Return [x, y] of the center of cell containing provided text 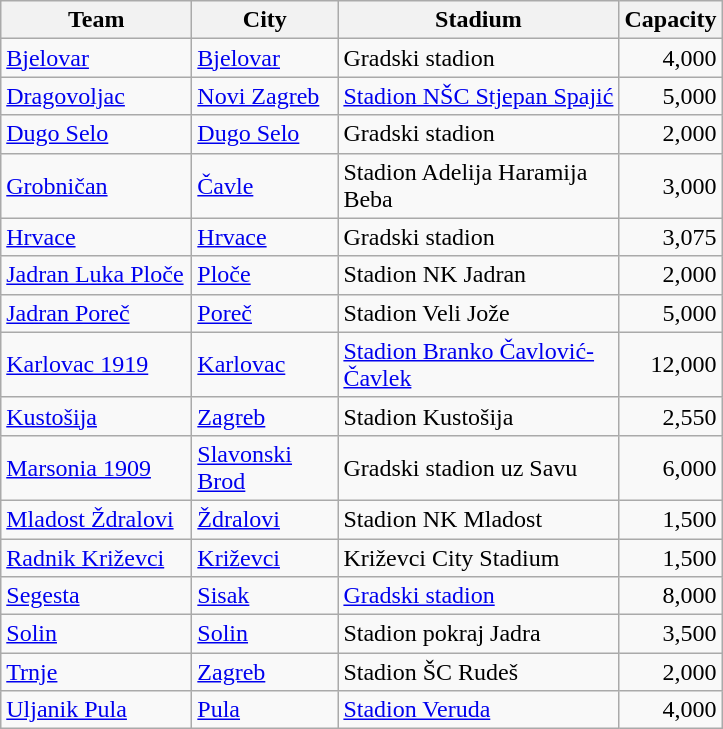
Karlovac 1919 [96, 364]
Stadion Branko Čavlović-Čavlek [478, 364]
3,500 [670, 634]
2,550 [670, 416]
Segesta [96, 596]
Jadran Luka Ploče [96, 275]
Križevci [265, 557]
Novi Zagreb [265, 96]
Stadion pokraj Jadra [478, 634]
Marsonia 1909 [96, 468]
Poreč [265, 313]
3,000 [670, 186]
12,000 [670, 364]
Karlovac [265, 364]
Sisak [265, 596]
3,075 [670, 237]
Pula [265, 710]
Stadium [478, 20]
Stadion NŠC Stjepan Spajić [478, 96]
Čavle [265, 186]
Križevci City Stadium [478, 557]
Kustošija [96, 416]
Uljanik Pula [96, 710]
Jadran Poreč [96, 313]
Gradski stadion uz Savu [478, 468]
Capacity [670, 20]
6,000 [670, 468]
Slavonski Brod [265, 468]
Stadion Adelija Haramija Beba [478, 186]
Ždralovi [265, 519]
Team [96, 20]
Grobničan [96, 186]
Mladost Ždralovi [96, 519]
City [265, 20]
Stadion Kustošija [478, 416]
Stadion NK Mladost [478, 519]
Stadion ŠC Rudeš [478, 672]
Trnje [96, 672]
Stadion Veruda [478, 710]
Stadion Veli Jože [478, 313]
8,000 [670, 596]
Dragovoljac [96, 96]
Radnik Križevci [96, 557]
Stadion NK Jadran [478, 275]
Ploče [265, 275]
